Pinpoint the cell where the given text exists, returning its [x, y] midpoint coordinate. 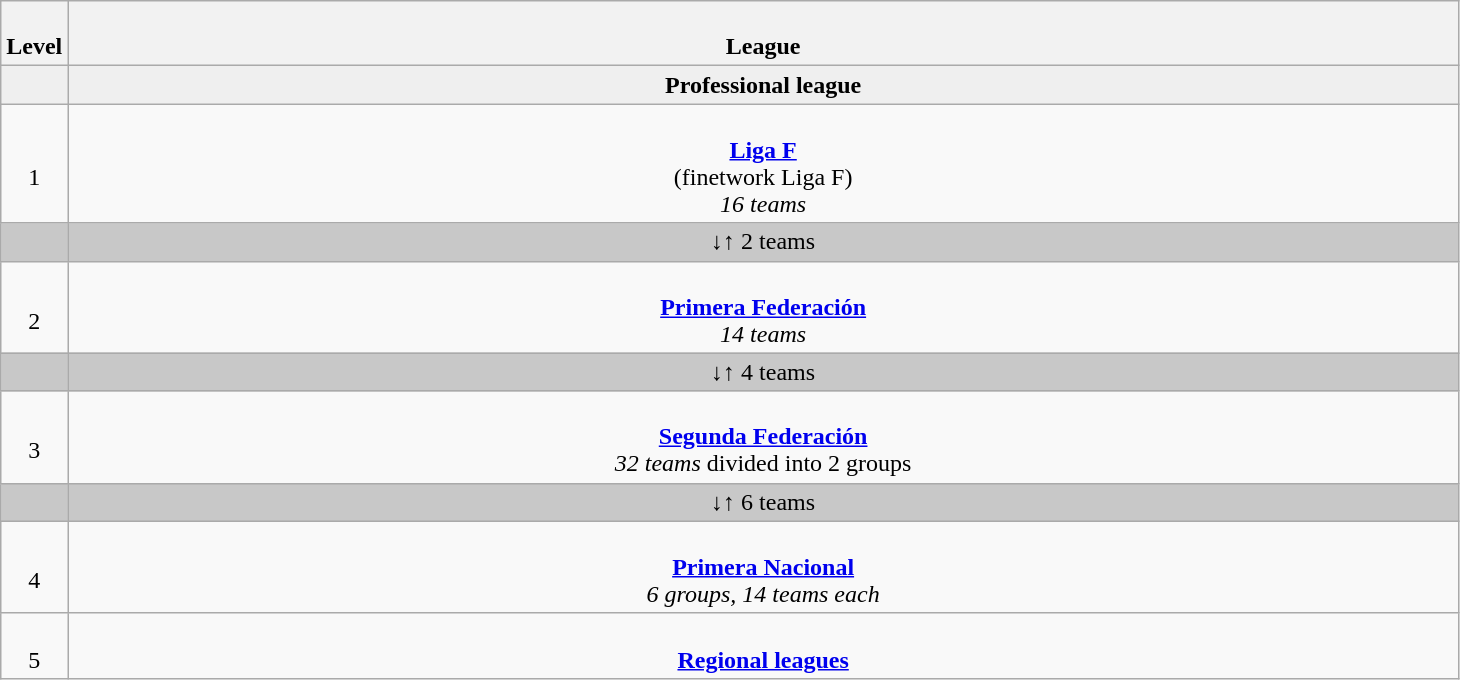
Segunda Federación32 teams divided into 2 groups [764, 437]
5 [34, 646]
↓↑ 6 teams [764, 502]
League [764, 34]
3 [34, 437]
2 [34, 307]
Primera Nacional6 groups, 14 teams each [764, 567]
Level [34, 34]
↓↑ 4 teams [764, 372]
Primera Federación14 teams [764, 307]
Professional league [764, 85]
Regional leagues [764, 646]
4 [34, 567]
↓↑ 2 teams [764, 242]
1 [34, 164]
Liga F(finetwork Liga F)16 teams [764, 164]
